Extract the (x, y) coordinate from the center of the cell holding the provided text.  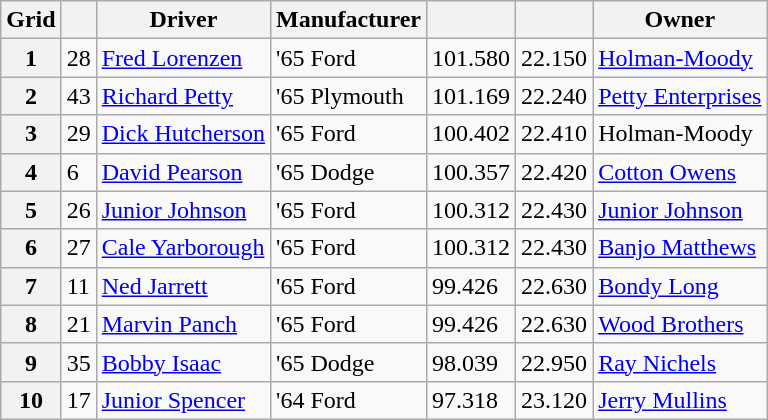
Petty Enterprises (680, 96)
22.420 (554, 172)
Wood Brothers (680, 324)
10 (31, 400)
101.580 (470, 58)
7 (31, 286)
98.039 (470, 362)
22.950 (554, 362)
4 (31, 172)
29 (78, 134)
100.357 (470, 172)
Fred Lorenzen (183, 58)
26 (78, 210)
17 (78, 400)
3 (31, 134)
Banjo Matthews (680, 248)
21 (78, 324)
Ned Jarrett (183, 286)
43 (78, 96)
5 (31, 210)
9 (31, 362)
Manufacturer (349, 20)
23.120 (554, 400)
Richard Petty (183, 96)
Grid (31, 20)
'64 Ford (349, 400)
Bondy Long (680, 286)
Driver (183, 20)
100.402 (470, 134)
'65 Plymouth (349, 96)
David Pearson (183, 172)
Dick Hutcherson (183, 134)
28 (78, 58)
27 (78, 248)
35 (78, 362)
2 (31, 96)
101.169 (470, 96)
22.240 (554, 96)
Cotton Owens (680, 172)
Jerry Mullins (680, 400)
Cale Yarborough (183, 248)
Junior Spencer (183, 400)
8 (31, 324)
97.318 (470, 400)
Marvin Panch (183, 324)
Ray Nichels (680, 362)
22.150 (554, 58)
Owner (680, 20)
11 (78, 286)
Bobby Isaac (183, 362)
22.410 (554, 134)
1 (31, 58)
